Scan for the cell matching the given text and deliver its (x, y) coordinate at center. 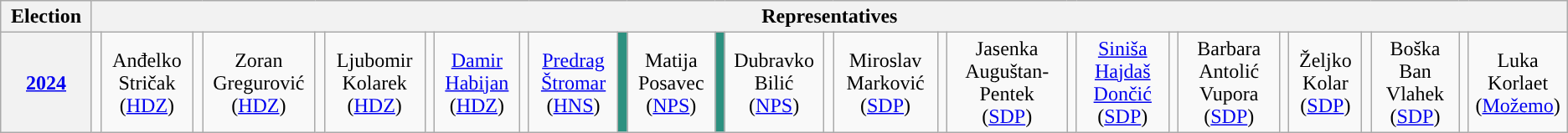
Predrag Štromar(HNS) (573, 82)
Representatives (829, 17)
Željko Kolar(SDP) (1325, 82)
Dubravko Bilić(NPS) (774, 82)
Siniša Hajdaš Dončić(SDP) (1122, 82)
Luka Korlaet(Možemo) (1518, 82)
Zoran Gregurović(HDZ) (259, 82)
Anđelko Stričak(HDZ) (147, 82)
Miroslav Marković(SDP) (886, 82)
Ljubomir Kolarek(HDZ) (374, 82)
Barbara Antolić Vupora(SDP) (1230, 82)
Jasenka Auguštan-Pentek(SDP) (1007, 82)
Damir Habijan(HDZ) (477, 82)
2024 (47, 82)
Matija Posavec(NPS) (672, 82)
Boška Ban Vlahek(SDP) (1416, 82)
Election (47, 17)
